Determine the [X, Y] coordinate at the center of the cell enclosing the given text.  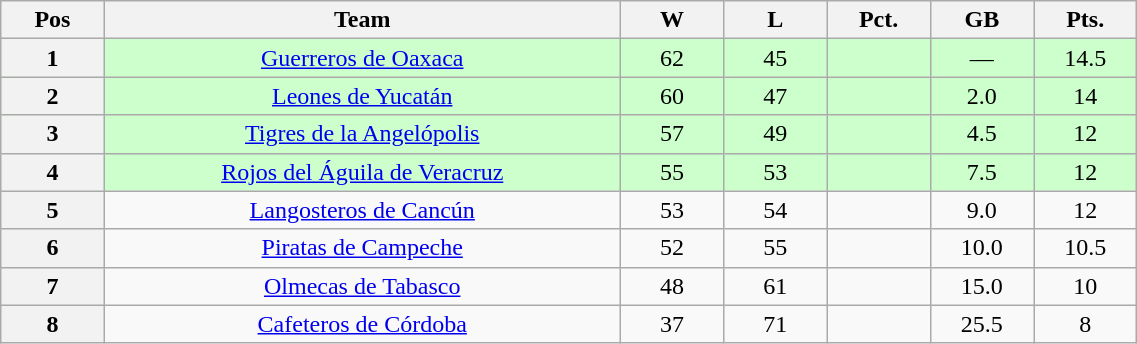
Piratas de Campeche [362, 248]
Langosteros de Cancún [362, 210]
52 [672, 248]
25.5 [982, 324]
7 [52, 286]
3 [52, 134]
37 [672, 324]
Olmecas de Tabasco [362, 286]
54 [776, 210]
7.5 [982, 172]
60 [672, 96]
Pos [52, 20]
14 [1086, 96]
47 [776, 96]
48 [672, 286]
5 [52, 210]
9.0 [982, 210]
15.0 [982, 286]
Pts. [1086, 20]
— [982, 58]
61 [776, 286]
2 [52, 96]
Pct. [878, 20]
45 [776, 58]
Team [362, 20]
4.5 [982, 134]
Guerreros de Oaxaca [362, 58]
1 [52, 58]
Leones de Yucatán [362, 96]
71 [776, 324]
10.5 [1086, 248]
10.0 [982, 248]
6 [52, 248]
Tigres de la Angelópolis [362, 134]
57 [672, 134]
Cafeteros de Córdoba [362, 324]
10 [1086, 286]
4 [52, 172]
W [672, 20]
2.0 [982, 96]
49 [776, 134]
GB [982, 20]
14.5 [1086, 58]
L [776, 20]
Rojos del Águila de Veracruz [362, 172]
62 [672, 58]
